Locate the cell with the specified text and output its [x, y] center coordinate. 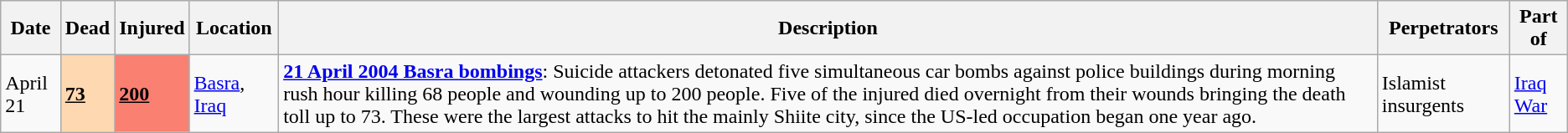
Injured [152, 28]
Islamist insurgents [1443, 94]
Date [31, 28]
Basra, Iraq [235, 94]
73 [87, 94]
Dead [87, 28]
Description [828, 28]
Perpetrators [1443, 28]
Iraq War [1538, 94]
Location [235, 28]
200 [152, 94]
April 21 [31, 94]
Part of [1538, 28]
